For the text-containing cell, return its midpoint in [x, y] coordinate format. 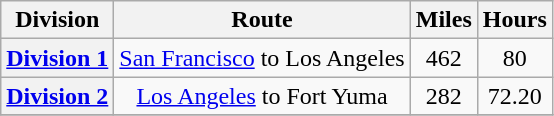
80 [514, 58]
Route [262, 20]
Division 1 [58, 58]
Division 2 [58, 96]
Miles [444, 20]
Hours [514, 20]
462 [444, 58]
72.20 [514, 96]
282 [444, 96]
San Francisco to Los Angeles [262, 58]
Division [58, 20]
Los Angeles to Fort Yuma [262, 96]
